Pinpoint the cell where the given text exists, returning its (X, Y) midpoint coordinate. 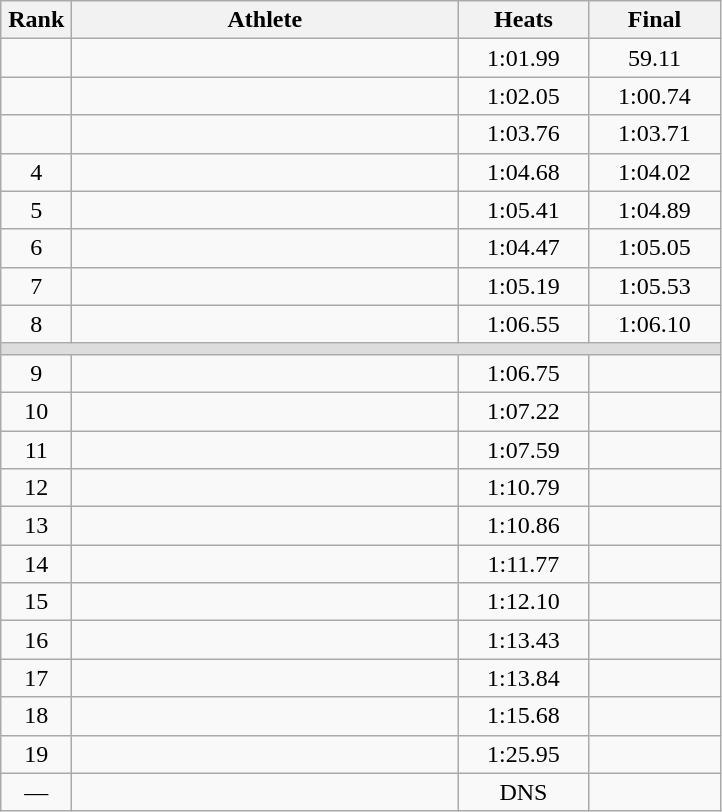
1:02.05 (524, 96)
1:07.22 (524, 411)
12 (36, 488)
Final (654, 20)
1:04.02 (654, 172)
1:04.89 (654, 210)
1:03.76 (524, 134)
14 (36, 564)
17 (36, 678)
1:06.75 (524, 373)
1:06.55 (524, 324)
— (36, 792)
1:00.74 (654, 96)
11 (36, 449)
1:07.59 (524, 449)
Rank (36, 20)
1:05.53 (654, 286)
Athlete (265, 20)
1:04.68 (524, 172)
1:01.99 (524, 58)
18 (36, 716)
1:06.10 (654, 324)
13 (36, 526)
Heats (524, 20)
1:12.10 (524, 602)
4 (36, 172)
1:05.05 (654, 248)
10 (36, 411)
7 (36, 286)
1:10.79 (524, 488)
1:15.68 (524, 716)
1:10.86 (524, 526)
59.11 (654, 58)
15 (36, 602)
1:05.19 (524, 286)
9 (36, 373)
DNS (524, 792)
1:13.43 (524, 640)
1:05.41 (524, 210)
1:13.84 (524, 678)
5 (36, 210)
19 (36, 754)
16 (36, 640)
8 (36, 324)
6 (36, 248)
1:04.47 (524, 248)
1:25.95 (524, 754)
1:11.77 (524, 564)
1:03.71 (654, 134)
